Provide the (X, Y) coordinate of the cell's center where the given text is located.  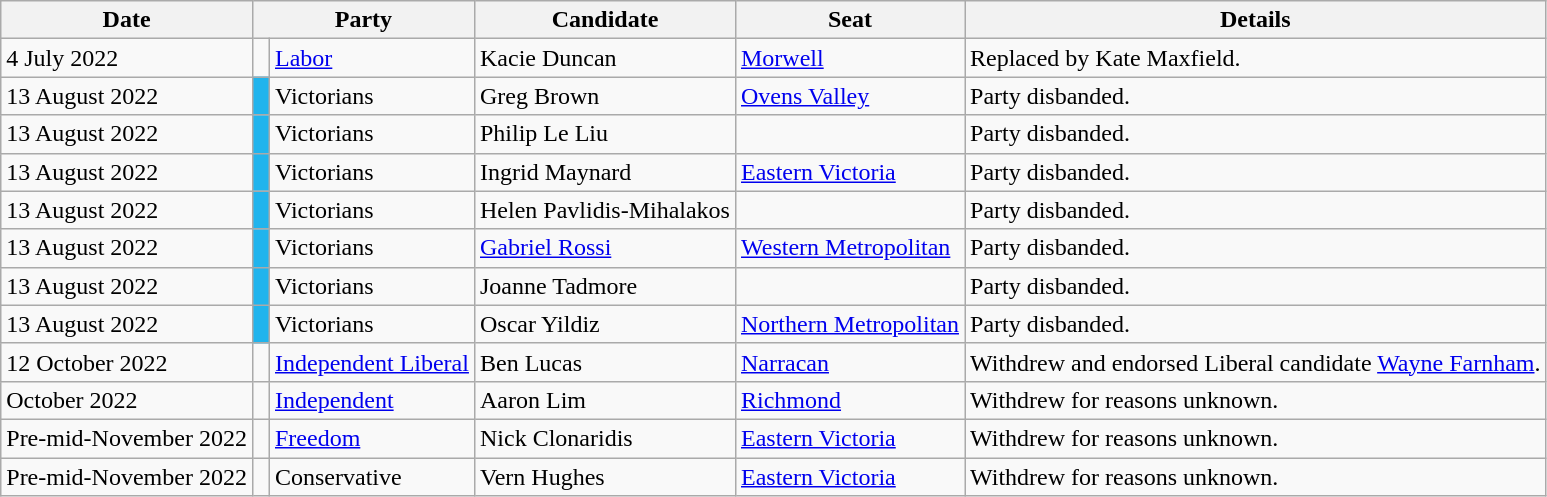
12 October 2022 (127, 362)
Independent Liberal (372, 362)
Details (1255, 20)
Narracan (850, 362)
Northern Metropolitan (850, 324)
Independent (372, 400)
Oscar Yildiz (604, 324)
Gabriel Rossi (604, 248)
October 2022 (127, 400)
Kacie Duncan (604, 58)
Philip Le Liu (604, 134)
Party (363, 20)
4 July 2022 (127, 58)
Replaced by Kate Maxfield. (1255, 58)
Withdrew and endorsed Liberal candidate Wayne Farnham. (1255, 362)
Morwell (850, 58)
Helen Pavlidis-Mihalakos (604, 210)
Ben Lucas (604, 362)
Ingrid Maynard (604, 172)
Nick Clonaridis (604, 438)
Date (127, 20)
Joanne Tadmore (604, 286)
Labor (372, 58)
Greg Brown (604, 96)
Vern Hughes (604, 477)
Aaron Lim (604, 400)
Seat (850, 20)
Western Metropolitan (850, 248)
Freedom (372, 438)
Candidate (604, 20)
Richmond (850, 400)
Ovens Valley (850, 96)
Conservative (372, 477)
